Identify which cell holds the provided text, then report its (X, Y) central coordinate. 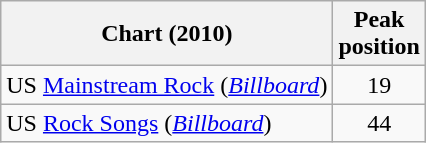
Peakposition (379, 34)
44 (379, 123)
US Mainstream Rock (Billboard) (167, 85)
Chart (2010) (167, 34)
19 (379, 85)
US Rock Songs (Billboard) (167, 123)
